Determine the (X, Y) coordinate at the center of the cell enclosing the given text.  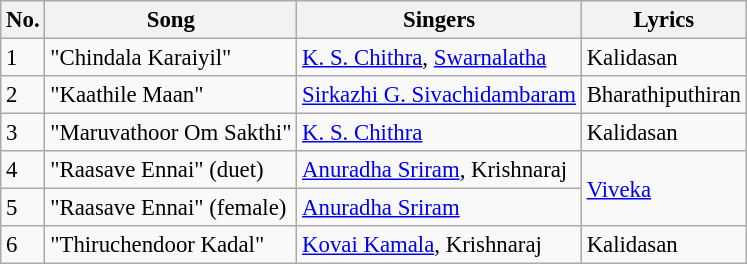
"Chindala Karaiyil" (171, 58)
"Kaathile Maan" (171, 95)
3 (23, 133)
Lyrics (664, 20)
"Maruvathoor Om Sakthi" (171, 133)
Anuradha Sriram, Krishnaraj (440, 170)
1 (23, 58)
Kovai Kamala, Krishnaraj (440, 245)
Anuradha Sriram (440, 208)
4 (23, 170)
Singers (440, 20)
Song (171, 20)
Sirkazhi G. Sivachidambaram (440, 95)
No. (23, 20)
"Raasave Ennai" (duet) (171, 170)
6 (23, 245)
K. S. Chithra, Swarnalatha (440, 58)
K. S. Chithra (440, 133)
Viveka (664, 188)
"Raasave Ennai" (female) (171, 208)
"Thiruchendoor Kadal" (171, 245)
Bharathiputhiran (664, 95)
5 (23, 208)
2 (23, 95)
